Provide the (x, y) coordinate of the cell's center where the given text is located.  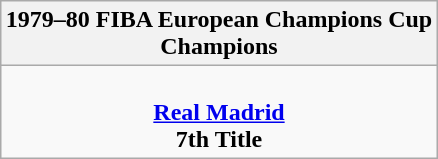
1979–80 FIBA European Champions CupChampions (218, 34)
Real Madrid 7th Title (218, 112)
